For the text-containing cell, return its midpoint in [x, y] coordinate format. 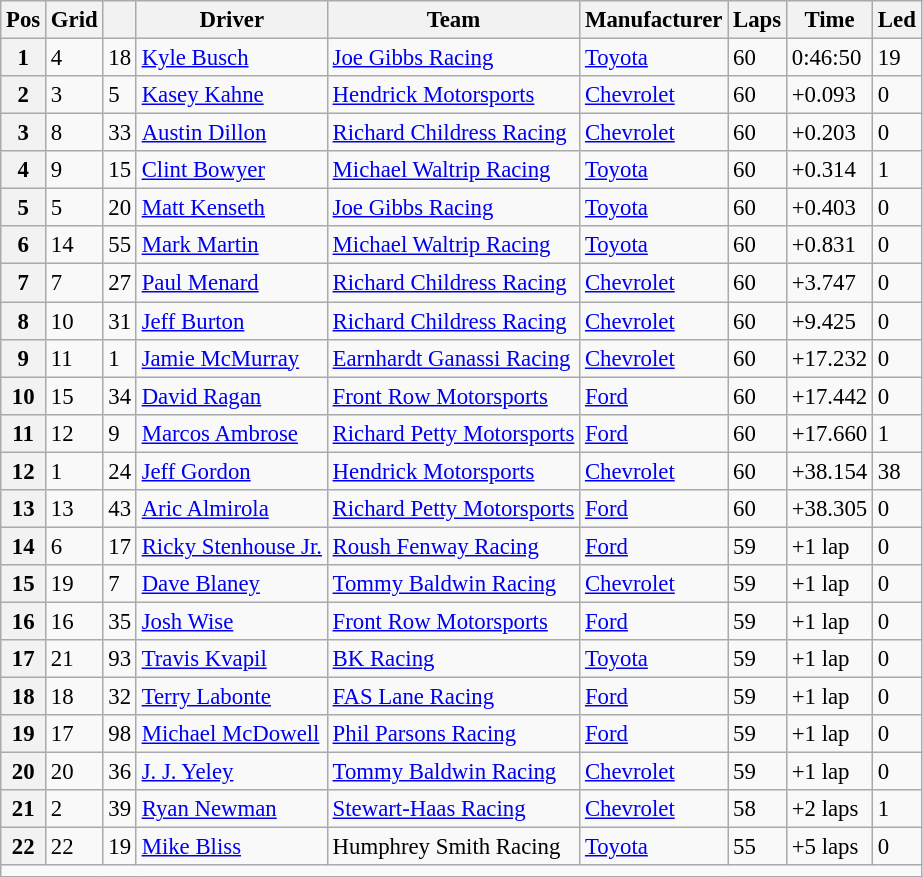
+3.747 [829, 283]
Terry Labonte [232, 697]
58 [758, 809]
Team [453, 20]
Clint Bowyer [232, 170]
Mike Bliss [232, 847]
Laps [758, 20]
38 [898, 471]
+0.403 [829, 208]
31 [120, 321]
+38.305 [829, 509]
+17.660 [829, 433]
Phil Parsons Racing [453, 734]
Matt Kenseth [232, 208]
Aric Almirola [232, 509]
Dave Blaney [232, 584]
Jeff Burton [232, 321]
J. J. Yeley [232, 772]
+9.425 [829, 321]
Ricky Stenhouse Jr. [232, 546]
98 [120, 734]
Kasey Kahne [232, 95]
+17.232 [829, 358]
32 [120, 697]
+0.831 [829, 245]
Earnhardt Ganassi Racing [453, 358]
Pos [24, 20]
Roush Fenway Racing [453, 546]
Marcos Ambrose [232, 433]
+0.093 [829, 95]
Josh Wise [232, 621]
+0.203 [829, 133]
27 [120, 283]
Jeff Gordon [232, 471]
Mark Martin [232, 245]
Travis Kvapil [232, 659]
+2 laps [829, 809]
Jamie McMurray [232, 358]
+0.314 [829, 170]
Manufacturer [654, 20]
Driver [232, 20]
David Ragan [232, 396]
93 [120, 659]
Grid [74, 20]
43 [120, 509]
33 [120, 133]
Humphrey Smith Racing [453, 847]
0:46:50 [829, 58]
Austin Dillon [232, 133]
Kyle Busch [232, 58]
39 [120, 809]
36 [120, 772]
+5 laps [829, 847]
Stewart-Haas Racing [453, 809]
24 [120, 471]
35 [120, 621]
FAS Lane Racing [453, 697]
Paul Menard [232, 283]
BK Racing [453, 659]
Led [898, 20]
+17.442 [829, 396]
Michael McDowell [232, 734]
+38.154 [829, 471]
Time [829, 20]
34 [120, 396]
Ryan Newman [232, 809]
